Identify which cell holds the provided text, then report its (x, y) central coordinate. 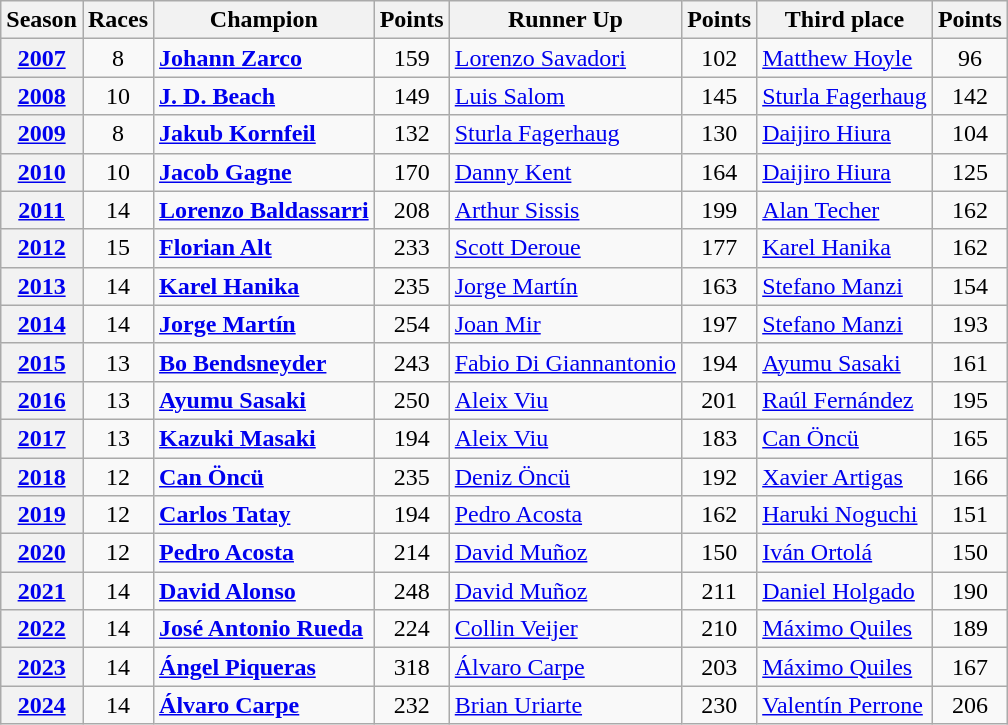
Johann Zarco (264, 58)
149 (412, 96)
Races (118, 20)
159 (412, 58)
Collin Veijer (565, 629)
208 (412, 210)
J. D. Beach (264, 96)
Scott Deroue (565, 248)
232 (412, 705)
170 (412, 172)
Runner Up (565, 20)
189 (970, 629)
David Alonso (264, 591)
145 (720, 96)
96 (970, 58)
183 (720, 438)
203 (720, 667)
2017 (42, 438)
2008 (42, 96)
Kazuki Masaki (264, 438)
165 (970, 438)
190 (970, 591)
2009 (42, 134)
104 (970, 134)
Danny Kent (565, 172)
193 (970, 324)
Season (42, 20)
199 (720, 210)
Luis Salom (565, 96)
233 (412, 248)
163 (720, 286)
Lorenzo Savadori (565, 58)
Alan Techer (845, 210)
Jakub Kornfeil (264, 134)
Xavier Artigas (845, 477)
214 (412, 553)
254 (412, 324)
230 (720, 705)
2013 (42, 286)
2023 (42, 667)
201 (720, 400)
Haruki Noguchi (845, 515)
243 (412, 362)
197 (720, 324)
2024 (42, 705)
318 (412, 667)
2020 (42, 553)
125 (970, 172)
Raúl Fernández (845, 400)
151 (970, 515)
Jacob Gagne (264, 172)
Matthew Hoyle (845, 58)
224 (412, 629)
177 (720, 248)
15 (118, 248)
Lorenzo Baldassarri (264, 210)
154 (970, 286)
Arthur Sissis (565, 210)
130 (720, 134)
250 (412, 400)
206 (970, 705)
2022 (42, 629)
Iván Ortolá (845, 553)
195 (970, 400)
Valentín Perrone (845, 705)
167 (970, 667)
2019 (42, 515)
2021 (42, 591)
Carlos Tatay (264, 515)
Deniz Öncü (565, 477)
2012 (42, 248)
142 (970, 96)
Daniel Holgado (845, 591)
2007 (42, 58)
102 (720, 58)
192 (720, 477)
Brian Uriarte (565, 705)
2015 (42, 362)
Joan Mir (565, 324)
210 (720, 629)
2014 (42, 324)
211 (720, 591)
2010 (42, 172)
166 (970, 477)
164 (720, 172)
José Antonio Rueda (264, 629)
132 (412, 134)
Florian Alt (264, 248)
Bo Bendsneyder (264, 362)
Champion (264, 20)
248 (412, 591)
2016 (42, 400)
Third place (845, 20)
Ángel Piqueras (264, 667)
2018 (42, 477)
161 (970, 362)
Fabio Di Giannantonio (565, 362)
2011 (42, 210)
